Scan for the cell matching the given text and deliver its (x, y) coordinate at center. 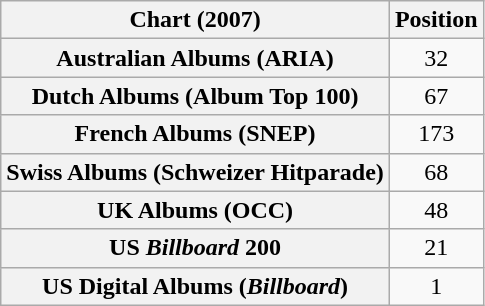
Position (436, 20)
1 (436, 286)
67 (436, 96)
Swiss Albums (Schweizer Hitparade) (196, 172)
Australian Albums (ARIA) (196, 58)
173 (436, 134)
UK Albums (OCC) (196, 210)
French Albums (SNEP) (196, 134)
US Billboard 200 (196, 248)
21 (436, 248)
Dutch Albums (Album Top 100) (196, 96)
Chart (2007) (196, 20)
68 (436, 172)
US Digital Albums (Billboard) (196, 286)
48 (436, 210)
32 (436, 58)
